From the cell containing the given text, extract its center point as (X, Y) coordinate. 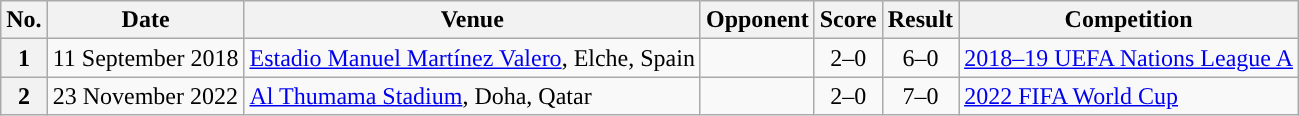
2018–19 UEFA Nations League A (1129, 58)
Competition (1129, 20)
Venue (472, 20)
23 November 2022 (146, 96)
7–0 (920, 96)
6–0 (920, 58)
2 (24, 96)
Date (146, 20)
Result (920, 20)
2022 FIFA World Cup (1129, 96)
Estadio Manuel Martínez Valero, Elche, Spain (472, 58)
Opponent (757, 20)
Score (848, 20)
1 (24, 58)
11 September 2018 (146, 58)
No. (24, 20)
Al Thumama Stadium, Doha, Qatar (472, 96)
